Provide the (X, Y) coordinate of the cell's center where the given text is located.  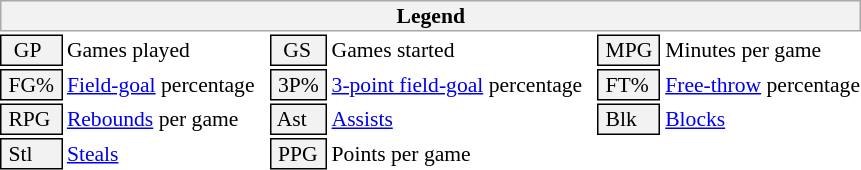
Ast (299, 120)
GS (299, 50)
Blk (629, 120)
Points per game (462, 154)
Games played (166, 50)
GP (31, 50)
Games started (462, 50)
Stl (31, 154)
Steals (166, 154)
RPG (31, 120)
Assists (462, 120)
Rebounds per game (166, 120)
3-point field-goal percentage (462, 85)
PPG (299, 154)
FT% (629, 85)
3P% (299, 85)
MPG (629, 50)
Field-goal percentage (166, 85)
FG% (31, 85)
